Locate the cell with the specified text and output its [x, y] center coordinate. 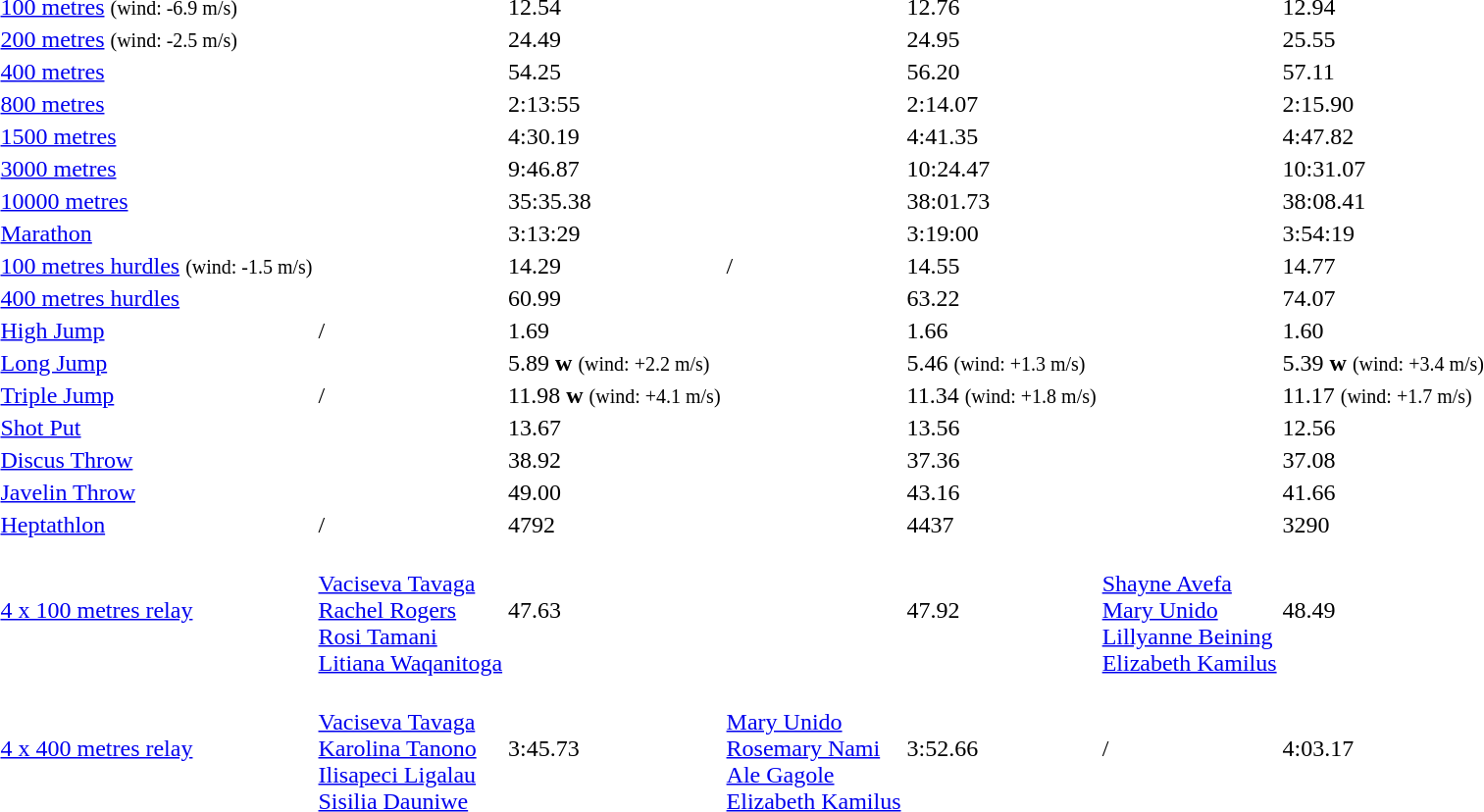
Shayne Avefa Mary Unido Lillyanne Beining Elizabeth Kamilus [1189, 610]
38:01.73 [1001, 201]
47.92 [1001, 610]
9:46.87 [614, 169]
24.49 [614, 39]
38.92 [614, 460]
3:13:29 [614, 233]
10:24.47 [1001, 169]
4437 [1001, 525]
3:19:00 [1001, 233]
1.66 [1001, 330]
35:35.38 [614, 201]
14.55 [1001, 266]
2:14.07 [1001, 104]
37.36 [1001, 460]
2:13:55 [614, 104]
24.95 [1001, 39]
13.67 [614, 428]
5.46 (wind: +1.3 m/s) [1001, 363]
14.29 [614, 266]
4792 [614, 525]
60.99 [614, 298]
54.25 [614, 72]
5.89 w (wind: +2.2 m/s) [614, 363]
63.22 [1001, 298]
1.69 [614, 330]
47.63 [614, 610]
11.98 w (wind: +4.1 m/s) [614, 395]
56.20 [1001, 72]
4:30.19 [614, 136]
49.00 [614, 492]
Vaciseva Tavaga Rachel Rogers Rosi Tamani Litiana Waqanitoga [410, 610]
4:41.35 [1001, 136]
13.56 [1001, 428]
11.34 (wind: +1.8 m/s) [1001, 395]
43.16 [1001, 492]
